Output the (x, y) coordinate of the center of the cell containing the given text.  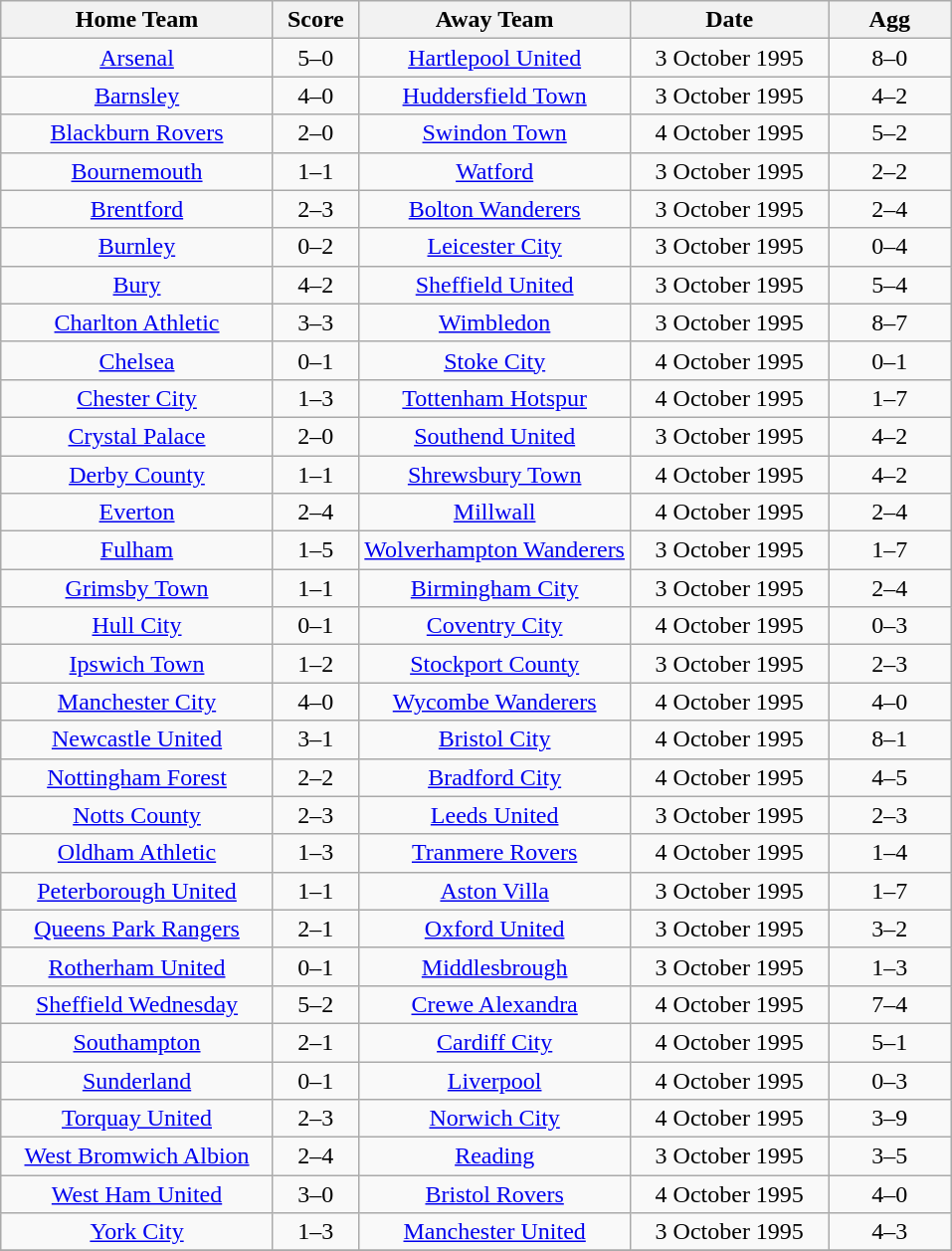
Charlton Athletic (137, 322)
Sheffield Wednesday (137, 1004)
5–1 (889, 1042)
Sheffield United (494, 285)
Peterborough United (137, 891)
Brentford (137, 209)
3–5 (889, 1156)
Blackburn Rovers (137, 133)
Fulham (137, 550)
Chelsea (137, 360)
4–5 (889, 777)
Swindon Town (494, 133)
Birmingham City (494, 588)
1–5 (315, 550)
Norwich City (494, 1119)
West Bromwich Albion (137, 1156)
Cardiff City (494, 1042)
York City (137, 1232)
1–4 (889, 853)
Wycombe Wanderers (494, 702)
4–3 (889, 1232)
Chester City (137, 398)
Hartlepool United (494, 58)
3–2 (889, 929)
Millwall (494, 513)
Manchester United (494, 1232)
Arsenal (137, 58)
5–4 (889, 285)
3–3 (315, 322)
Grimsby Town (137, 588)
Ipswich Town (137, 664)
0–4 (889, 247)
Nottingham Forest (137, 777)
8–0 (889, 58)
Sunderland (137, 1080)
Date (730, 20)
Away Team (494, 20)
Agg (889, 20)
8–7 (889, 322)
Bournemouth (137, 171)
Tranmere Rovers (494, 853)
Huddersfield Town (494, 96)
Hull City (137, 626)
Middlesbrough (494, 966)
3–0 (315, 1194)
Reading (494, 1156)
Rotherham United (137, 966)
Bristol City (494, 739)
Shrewsbury Town (494, 475)
Southampton (137, 1042)
Oldham Athletic (137, 853)
3–1 (315, 739)
7–4 (889, 1004)
Wolverhampton Wanderers (494, 550)
Burnley (137, 247)
Crystal Palace (137, 436)
Liverpool (494, 1080)
Stoke City (494, 360)
Everton (137, 513)
Bristol Rovers (494, 1194)
Home Team (137, 20)
Newcastle United (137, 739)
Bury (137, 285)
3–9 (889, 1119)
Coventry City (494, 626)
Leicester City (494, 247)
Score (315, 20)
Aston Villa (494, 891)
Southend United (494, 436)
Notts County (137, 815)
Bradford City (494, 777)
Barnsley (137, 96)
Queens Park Rangers (137, 929)
Crewe Alexandra (494, 1004)
Tottenham Hotspur (494, 398)
Bolton Wanderers (494, 209)
West Ham United (137, 1194)
Wimbledon (494, 322)
0–2 (315, 247)
Leeds United (494, 815)
Watford (494, 171)
Torquay United (137, 1119)
5–0 (315, 58)
1–2 (315, 664)
Derby County (137, 475)
Oxford United (494, 929)
8–1 (889, 739)
Stockport County (494, 664)
Manchester City (137, 702)
